Provide the (X, Y) coordinate of the cell's center where the given text is located.  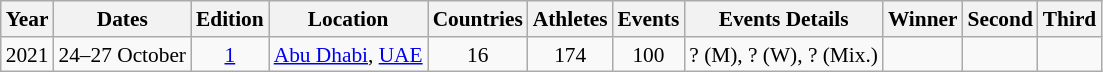
Year (28, 19)
Second (1000, 19)
Dates (122, 19)
Winner (923, 19)
Events (649, 19)
Third (1070, 19)
Countries (478, 19)
Athletes (570, 19)
Location (348, 19)
Edition (230, 19)
Events Details (784, 19)
